Identify which cell holds the provided text, then report its (x, y) central coordinate. 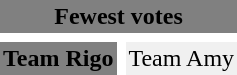
Team Amy (181, 58)
Fewest votes (118, 16)
Team Rigo (58, 58)
